Output the [X, Y] coordinate of the center of the cell containing the given text.  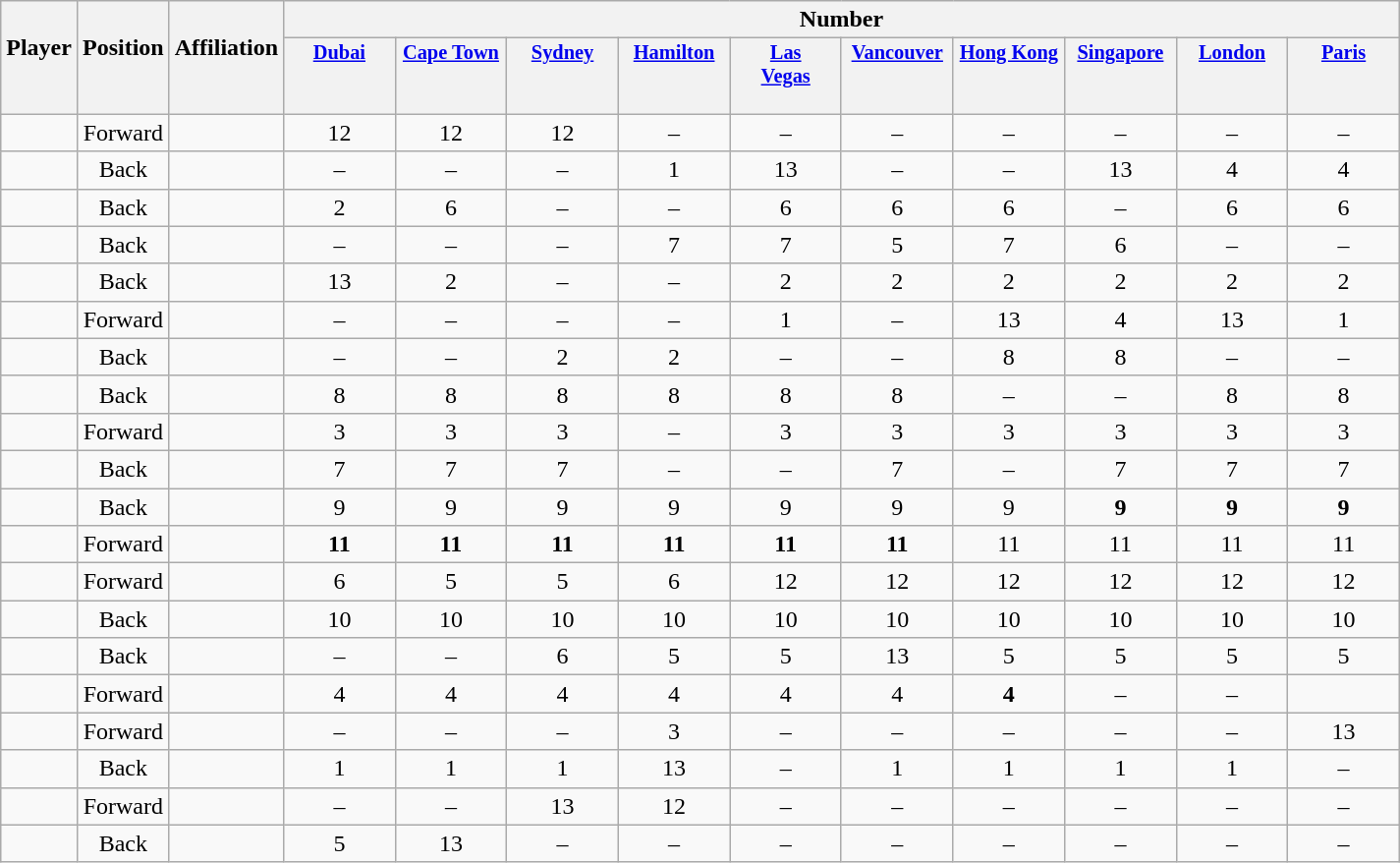
Hong Kong [1009, 65]
Player [39, 47]
Paris [1344, 65]
Affiliation [226, 47]
Position [123, 47]
Dubai [340, 65]
Number [842, 20]
LasVegas [786, 65]
London [1232, 65]
Cape Town [451, 65]
Vancouver [897, 65]
Singapore [1121, 65]
Hamilton [674, 65]
Sydney [563, 65]
